Identify which cell holds the provided text, then report its (X, Y) central coordinate. 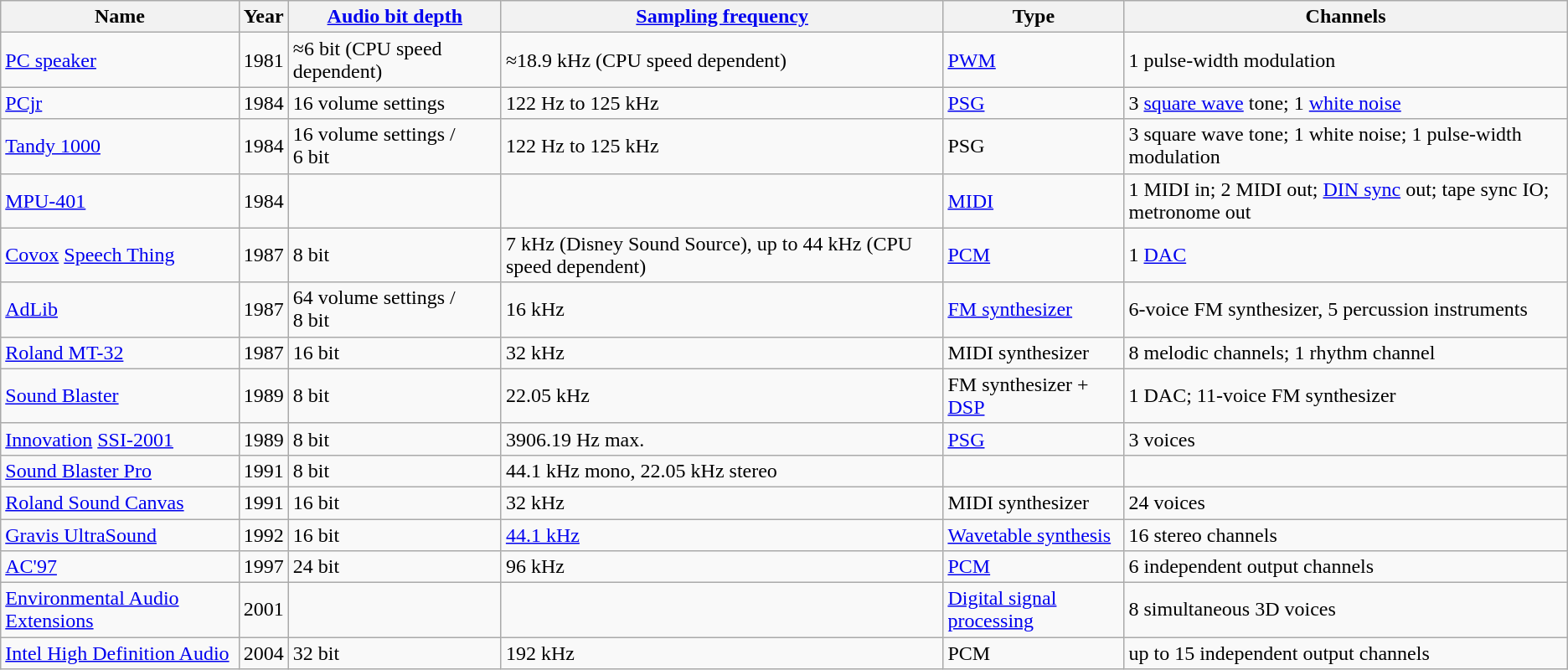
6-voice FM synthesizer, 5 percussion instruments (1345, 310)
1992 (263, 535)
16 stereo channels (1345, 535)
1 MIDI in; 2 MIDI out; DIN sync out; tape sync IO; metronome out (1345, 201)
Sound Blaster Pro (120, 471)
3 square wave tone; 1 white noise (1345, 103)
1 DAC; 11-voice FM synthesizer (1345, 395)
Year (263, 17)
8 melodic channels; 1 rhythm channel (1345, 353)
64 volume settings / 8 bit (395, 310)
≈18.9 kHz (CPU speed dependent) (722, 60)
MIDI (1034, 201)
FM synthesizer (1034, 310)
16 kHz (722, 310)
1 DAC (1345, 255)
Digital signal processing (1034, 610)
1981 (263, 60)
MPU-401 (120, 201)
Sound Blaster (120, 395)
FM synthesizer + DSP (1034, 395)
Environmental Audio Extensions (120, 610)
6 independent output channels (1345, 567)
3906.19 Hz max. (722, 439)
192 kHz (722, 653)
PC speaker (120, 60)
up to 15 independent output channels (1345, 653)
16 volume settings / 6 bit (395, 146)
Intel High Definition Audio (120, 653)
1997 (263, 567)
44.1 kHz mono, 22.05 kHz stereo (722, 471)
Name (120, 17)
Wavetable synthesis (1034, 535)
2001 (263, 610)
96 kHz (722, 567)
AdLib (120, 310)
Covox Speech Thing (120, 255)
44.1 kHz (722, 535)
1 pulse-width modulation (1345, 60)
7 kHz (Disney Sound Source), up to 44 kHz (CPU speed dependent) (722, 255)
24 voices (1345, 502)
16 volume settings (395, 103)
3 square wave tone; 1 white noise; 1 pulse-width modulation (1345, 146)
Channels (1345, 17)
8 simultaneous 3D voices (1345, 610)
2004 (263, 653)
PWM (1034, 60)
PCjr (120, 103)
AC'97 (120, 567)
22.05 kHz (722, 395)
24 bit (395, 567)
Innovation SSI-2001 (120, 439)
Gravis UltraSound (120, 535)
Tandy 1000 (120, 146)
Roland Sound Canvas (120, 502)
Roland MT-32 (120, 353)
≈6 bit (CPU speed dependent) (395, 60)
3 voices (1345, 439)
Type (1034, 17)
Audio bit depth (395, 17)
32 bit (395, 653)
Sampling frequency (722, 17)
